From the cell containing the given text, extract its center point as (x, y) coordinate. 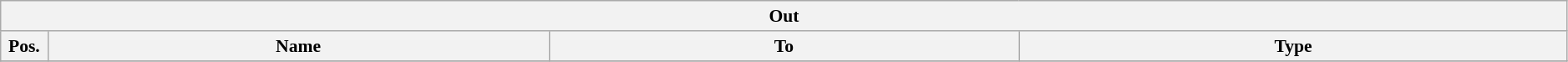
Pos. (24, 46)
Type (1293, 46)
Out (784, 16)
To (784, 46)
Name (298, 46)
